Identify which cell holds the provided text, then report its (x, y) central coordinate. 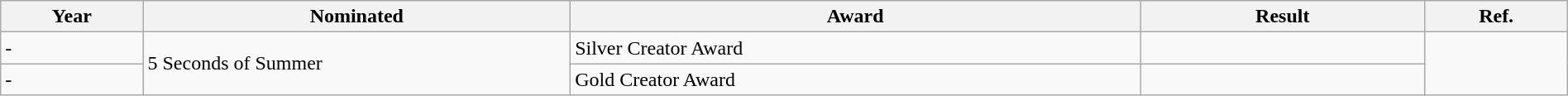
5 Seconds of Summer (357, 64)
Year (72, 17)
Ref. (1496, 17)
Award (855, 17)
Nominated (357, 17)
Result (1283, 17)
Gold Creator Award (855, 79)
Silver Creator Award (855, 48)
